Extract the (x, y) coordinate from the center of the cell holding the provided text.  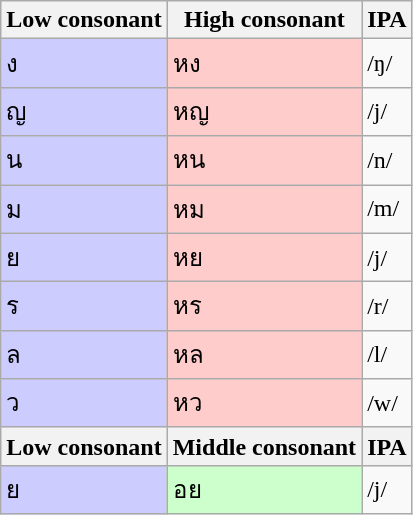
หน (264, 160)
/n/ (388, 160)
น (84, 160)
ง (84, 64)
/ŋ/ (388, 64)
/m/ (388, 208)
หร (264, 306)
ม (84, 208)
/l/ (388, 354)
หง (264, 64)
หม (264, 208)
/w/ (388, 404)
อย (264, 490)
หล (264, 354)
Middle consonant (264, 446)
ว (84, 404)
ญ (84, 112)
/r/ (388, 306)
High consonant (264, 20)
ล (84, 354)
หญ (264, 112)
หย (264, 258)
ร (84, 306)
หว (264, 404)
